Search for the cell housing the specified text and yield its [X, Y] center coordinate. 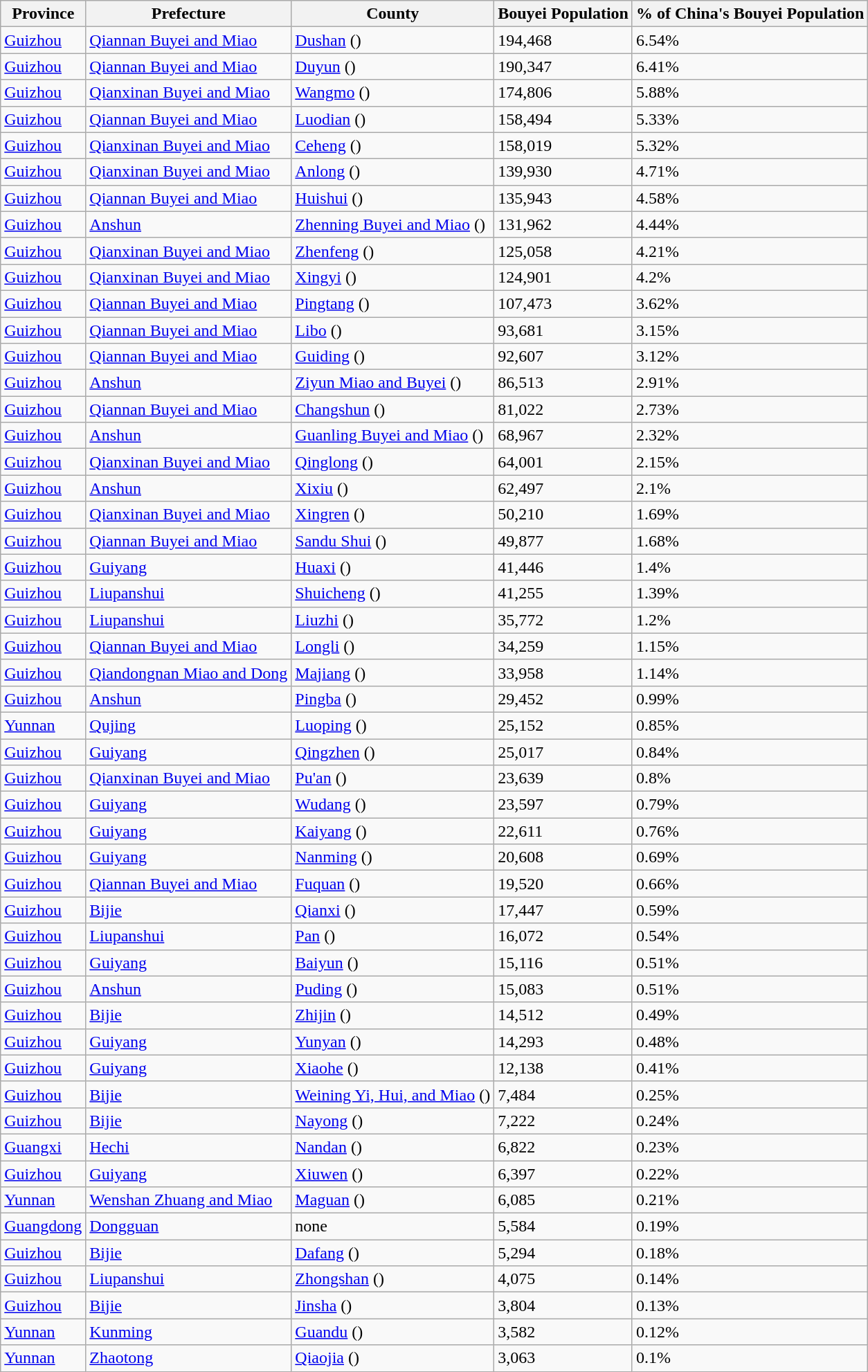
5.88% [750, 93]
Pu'an () [393, 778]
3.12% [750, 357]
Guanling Buyei and Miao () [393, 436]
Xingyi () [393, 277]
0.23% [750, 1147]
Luodian () [393, 119]
Zhongshan () [393, 1279]
0.54% [750, 936]
5.32% [750, 145]
1.68% [750, 541]
0.19% [750, 1227]
139,930 [563, 172]
Guangdong [43, 1227]
7,222 [563, 1121]
0.24% [750, 1121]
Weining Yi, Hui, and Miao () [393, 1094]
5,584 [563, 1227]
Pan () [393, 936]
Sandu Shui () [393, 541]
3.15% [750, 330]
0.69% [750, 857]
6.54% [750, 40]
2.91% [750, 383]
107,473 [563, 303]
Province [43, 14]
194,468 [563, 40]
86,513 [563, 383]
0.99% [750, 699]
Wangmo () [393, 93]
0.48% [750, 1042]
Pingba () [393, 699]
158,494 [563, 119]
Zhijin () [393, 1015]
33,958 [563, 672]
Huaxi () [393, 567]
62,497 [563, 488]
174,806 [563, 93]
6,397 [563, 1174]
Luoping () [393, 725]
0.18% [750, 1253]
93,681 [563, 330]
25,152 [563, 725]
0.14% [750, 1279]
Jinsha () [393, 1306]
135,943 [563, 198]
14,512 [563, 1015]
14,293 [563, 1042]
Yunyan () [393, 1042]
4,075 [563, 1279]
6,822 [563, 1147]
Zhenfeng () [393, 251]
1.15% [750, 646]
0.41% [750, 1068]
Liuzhi () [393, 620]
2.32% [750, 436]
1.14% [750, 672]
49,877 [563, 541]
190,347 [563, 66]
Libo () [393, 330]
Hechi [188, 1147]
Guiding () [393, 357]
131,962 [563, 224]
Majiang () [393, 672]
Shuicheng () [393, 594]
25,017 [563, 751]
3,804 [563, 1306]
Longli () [393, 646]
Fuquan () [393, 884]
16,072 [563, 936]
19,520 [563, 884]
4.58% [750, 198]
Huishui () [393, 198]
23,639 [563, 778]
4.21% [750, 251]
0.84% [750, 751]
6.41% [750, 66]
68,967 [563, 436]
3.62% [750, 303]
Nanming () [393, 857]
0.25% [750, 1094]
Ziyun Miao and Buyei () [393, 383]
15,116 [563, 963]
1.69% [750, 515]
Zhenning Buyei and Miao () [393, 224]
Qujing [188, 725]
5.33% [750, 119]
124,901 [563, 277]
22,611 [563, 831]
0.59% [750, 910]
Qianxi () [393, 910]
0.49% [750, 1015]
Kunming [188, 1332]
41,255 [563, 594]
92,607 [563, 357]
Dafang () [393, 1253]
2.73% [750, 409]
Qinglong () [393, 462]
0.76% [750, 831]
Kaiyang () [393, 831]
64,001 [563, 462]
Bouyei Population [563, 14]
Wenshan Zhuang and Miao [188, 1200]
158,019 [563, 145]
0.22% [750, 1174]
Maguan () [393, 1200]
0.8% [750, 778]
1.2% [750, 620]
20,608 [563, 857]
4.71% [750, 172]
0.21% [750, 1200]
County [393, 14]
Xingren () [393, 515]
Qiandongnan Miao and Dong [188, 672]
Wudang () [393, 805]
Xiuwen () [393, 1174]
3,582 [563, 1332]
29,452 [563, 699]
Duyun () [393, 66]
Nayong () [393, 1121]
Xixiu () [393, 488]
0.12% [750, 1332]
Anlong () [393, 172]
23,597 [563, 805]
1.39% [750, 594]
Nandan () [393, 1147]
50,210 [563, 515]
Pingtang () [393, 303]
Xiaohe () [393, 1068]
Dushan () [393, 40]
0.85% [750, 725]
Qingzhen () [393, 751]
Ceheng () [393, 145]
none [393, 1227]
Guangxi [43, 1147]
Changshun () [393, 409]
3,063 [563, 1358]
0.79% [750, 805]
12,138 [563, 1068]
41,446 [563, 567]
34,259 [563, 646]
% of China's Bouyei Population [750, 14]
Guandu () [393, 1332]
1.4% [750, 567]
17,447 [563, 910]
Zhaotong [188, 1358]
2.15% [750, 462]
Puding () [393, 989]
Prefecture [188, 14]
0.13% [750, 1306]
Baiyun () [393, 963]
15,083 [563, 989]
4.44% [750, 224]
6,085 [563, 1200]
125,058 [563, 251]
5,294 [563, 1253]
0.1% [750, 1358]
2.1% [750, 488]
7,484 [563, 1094]
81,022 [563, 409]
Dongguan [188, 1227]
35,772 [563, 620]
0.66% [750, 884]
4.2% [750, 277]
Qiaojia () [393, 1358]
